Find where the given text appears and provide that cell's center as [x, y] coordinate. 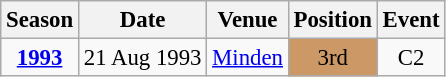
Date [142, 20]
21 Aug 1993 [142, 58]
C2 [411, 58]
3rd [332, 58]
Event [411, 20]
Position [332, 20]
1993 [40, 58]
Season [40, 20]
Venue [248, 20]
Minden [248, 58]
